Locate the cell with the specified text and output its (X, Y) center coordinate. 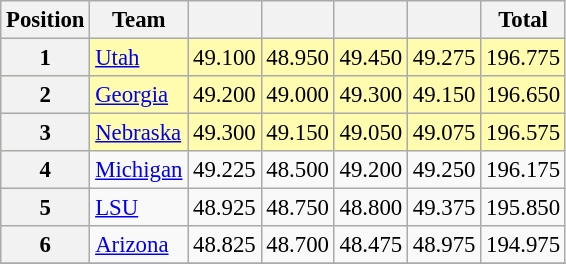
196.650 (524, 95)
Nebraska (139, 133)
49.000 (298, 95)
195.850 (524, 208)
49.275 (444, 58)
Georgia (139, 95)
49.450 (370, 58)
49.050 (370, 133)
48.825 (224, 245)
48.750 (298, 208)
49.100 (224, 58)
Team (139, 20)
196.575 (524, 133)
194.975 (524, 245)
49.225 (224, 170)
Utah (139, 58)
48.950 (298, 58)
Michigan (139, 170)
Total (524, 20)
49.075 (444, 133)
196.775 (524, 58)
2 (46, 95)
1 (46, 58)
LSU (139, 208)
4 (46, 170)
Position (46, 20)
48.700 (298, 245)
5 (46, 208)
49.250 (444, 170)
Arizona (139, 245)
48.800 (370, 208)
48.975 (444, 245)
6 (46, 245)
48.500 (298, 170)
48.475 (370, 245)
196.175 (524, 170)
48.925 (224, 208)
3 (46, 133)
49.375 (444, 208)
